From the cell containing the given text, extract its center point as [x, y] coordinate. 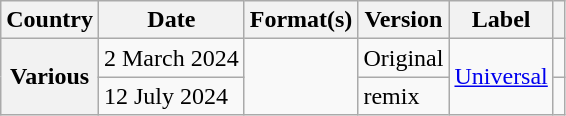
Label [501, 20]
Date [171, 20]
Country [50, 20]
Format(s) [301, 20]
Universal [501, 77]
Version [404, 20]
Original [404, 58]
Various [50, 77]
2 March 2024 [171, 58]
remix [404, 96]
12 July 2024 [171, 96]
